Provide the (X, Y) coordinate of the cell's center where the given text is located.  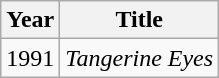
Year (30, 20)
Title (140, 20)
Tangerine Eyes (140, 58)
1991 (30, 58)
